From the cell containing the given text, extract its center point as [X, Y] coordinate. 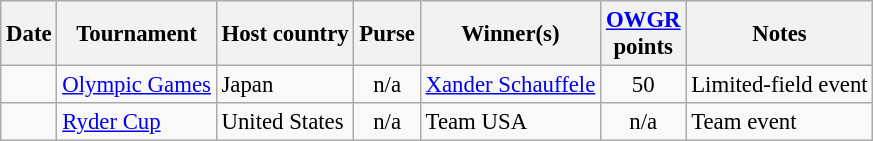
Host country [285, 34]
Olympic Games [136, 85]
Limited-field event [780, 85]
Xander Schauffele [510, 85]
Tournament [136, 34]
Notes [780, 34]
Winner(s) [510, 34]
OWGRpoints [644, 34]
Team event [780, 122]
50 [644, 85]
Ryder Cup [136, 122]
United States [285, 122]
Purse [387, 34]
Japan [285, 85]
Date [29, 34]
Team USA [510, 122]
